From the cell containing the given text, extract its center point as [X, Y] coordinate. 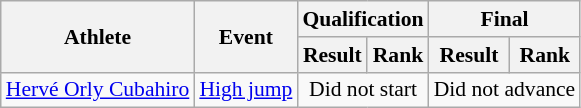
Did not start [362, 90]
High jump [246, 90]
Final [505, 19]
Hervé Orly Cubahiro [98, 90]
Event [246, 36]
Qualification [362, 19]
Did not advance [505, 90]
Athlete [98, 36]
